Return the [x, y] coordinate for the center point of the cell that contains the specified text.  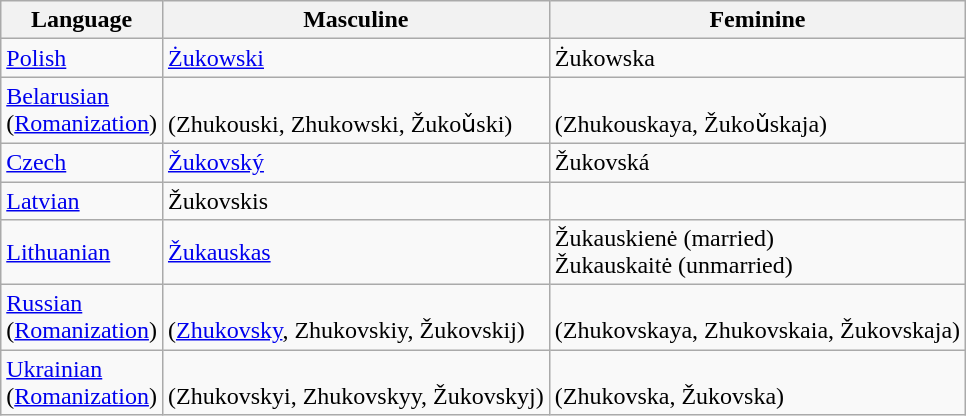
Żukowski [356, 58]
Žukovskis [356, 201]
Ukrainian (Romanization) [82, 382]
Language [82, 20]
(Zhukovskaya, Zhukovskaia, Žukovskaja) [757, 318]
Russian (Romanization) [82, 318]
(Zhukouskaya, Žukoǔskaja) [757, 110]
Feminine [757, 20]
Polish [82, 58]
(Zhukouski, Zhukowski, Žukoǔski) [356, 110]
(Zhukovsky, Zhukovskiy, Žukovskij) [356, 318]
Latvian [82, 201]
(Zhukovska, Žukovska) [757, 382]
Žukovský [356, 162]
Masculine [356, 20]
Žukauskas [356, 252]
Czech [82, 162]
Lithuanian [82, 252]
Žukauskienė (married) Žukauskaitė (unmarried) [757, 252]
Żukowska [757, 58]
Belarusian (Romanization) [82, 110]
(Zhukovskyi, Zhukovskyy, Žukovskyj) [356, 382]
Žukovská [757, 162]
